Determine the [X, Y] coordinate at the center of the cell enclosing the given text.  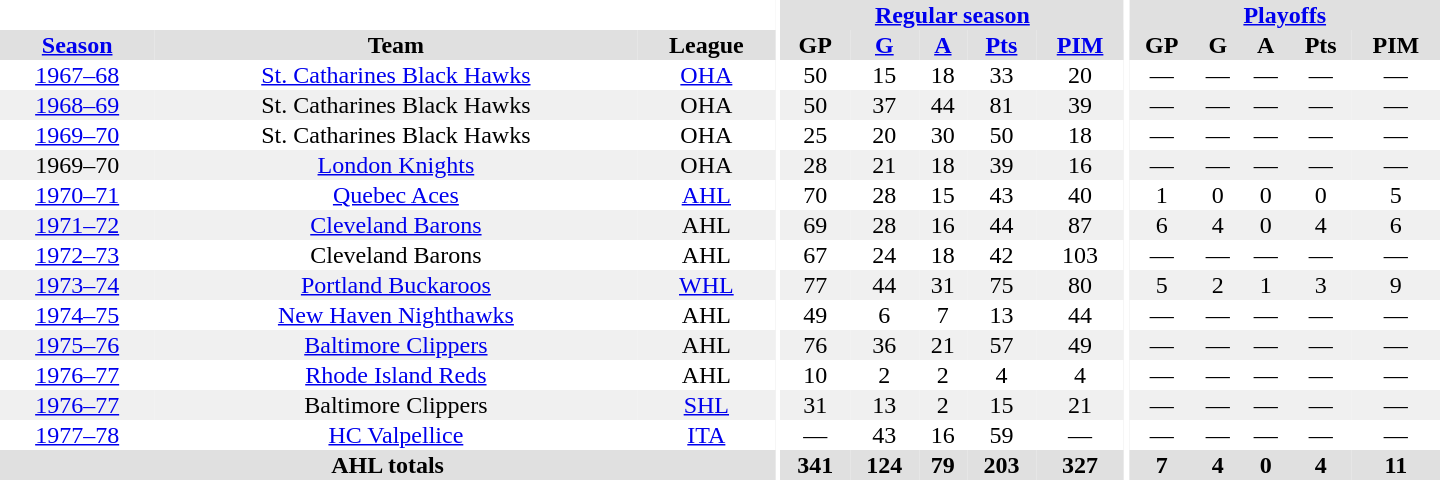
30 [943, 135]
33 [1002, 75]
87 [1080, 225]
59 [1002, 435]
3 [1321, 285]
1968–69 [77, 105]
Quebec Aces [396, 195]
11 [1396, 465]
36 [884, 345]
77 [816, 285]
69 [816, 225]
AHL totals [388, 465]
25 [816, 135]
1972–73 [77, 255]
1977–78 [77, 435]
SHL [706, 405]
341 [816, 465]
203 [1002, 465]
10 [816, 375]
79 [943, 465]
London Knights [396, 165]
Portland Buckaroos [396, 285]
WHL [706, 285]
1974–75 [77, 315]
Team [396, 45]
42 [1002, 255]
70 [816, 195]
League [706, 45]
40 [1080, 195]
37 [884, 105]
1973–74 [77, 285]
1971–72 [77, 225]
1967–68 [77, 75]
67 [816, 255]
9 [1396, 285]
57 [1002, 345]
76 [816, 345]
1970–71 [77, 195]
124 [884, 465]
Rhode Island Reds [396, 375]
Playoffs [1284, 15]
1975–76 [77, 345]
327 [1080, 465]
Season [77, 45]
HC Valpellice [396, 435]
ITA [706, 435]
24 [884, 255]
Regular season [953, 15]
New Haven Nighthawks [396, 315]
81 [1002, 105]
80 [1080, 285]
103 [1080, 255]
75 [1002, 285]
